For the text-containing cell, return its midpoint in [x, y] coordinate format. 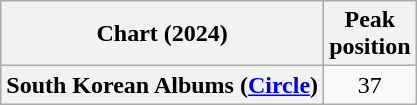
Peakposition [370, 34]
37 [370, 85]
South Korean Albums (Circle) [162, 85]
Chart (2024) [162, 34]
